Locate the cell with the specified text and output its (X, Y) center coordinate. 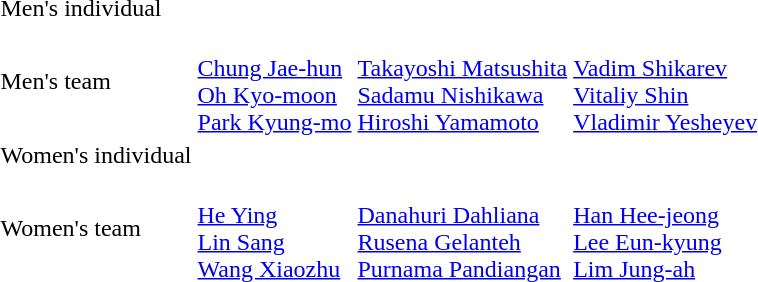
Takayoshi MatsushitaSadamu NishikawaHiroshi Yamamoto (462, 82)
Chung Jae-hunOh Kyo-moonPark Kyung-mo (274, 82)
